Capture the cell that displays the provided text and extract its (X, Y) central coordinate. 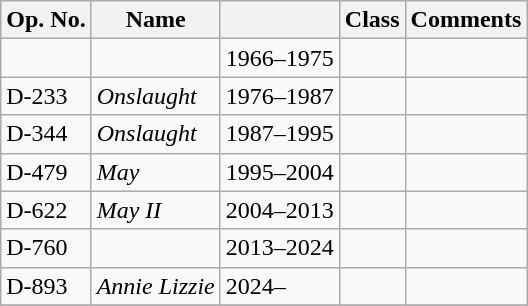
Op. No. (46, 20)
D-479 (46, 172)
D-233 (46, 96)
2013–2024 (280, 248)
1966–1975 (280, 58)
2024– (280, 286)
Comments (466, 20)
1987–1995 (280, 134)
Annie Lizzie (156, 286)
2004–2013 (280, 210)
Class (372, 20)
Name (156, 20)
D-893 (46, 286)
1995–2004 (280, 172)
D-622 (46, 210)
May II (156, 210)
D-344 (46, 134)
D-760 (46, 248)
May (156, 172)
1976–1987 (280, 96)
